Provide the [X, Y] coordinate of the cell's center where the given text is located.  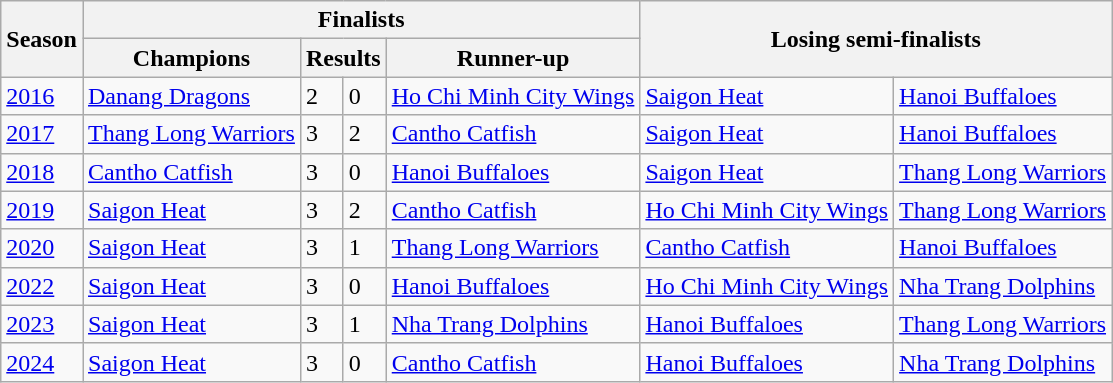
Season [42, 39]
2022 [42, 286]
2024 [42, 362]
2016 [42, 96]
Finalists [360, 20]
2023 [42, 324]
2018 [42, 172]
2019 [42, 210]
Losing semi-finalists [876, 39]
2017 [42, 134]
Runner-up [513, 58]
Champions [191, 58]
Danang Dragons [191, 96]
2020 [42, 248]
Results [343, 58]
